Detect which cell encompasses the target text, then output its (x, y) center coordinate. 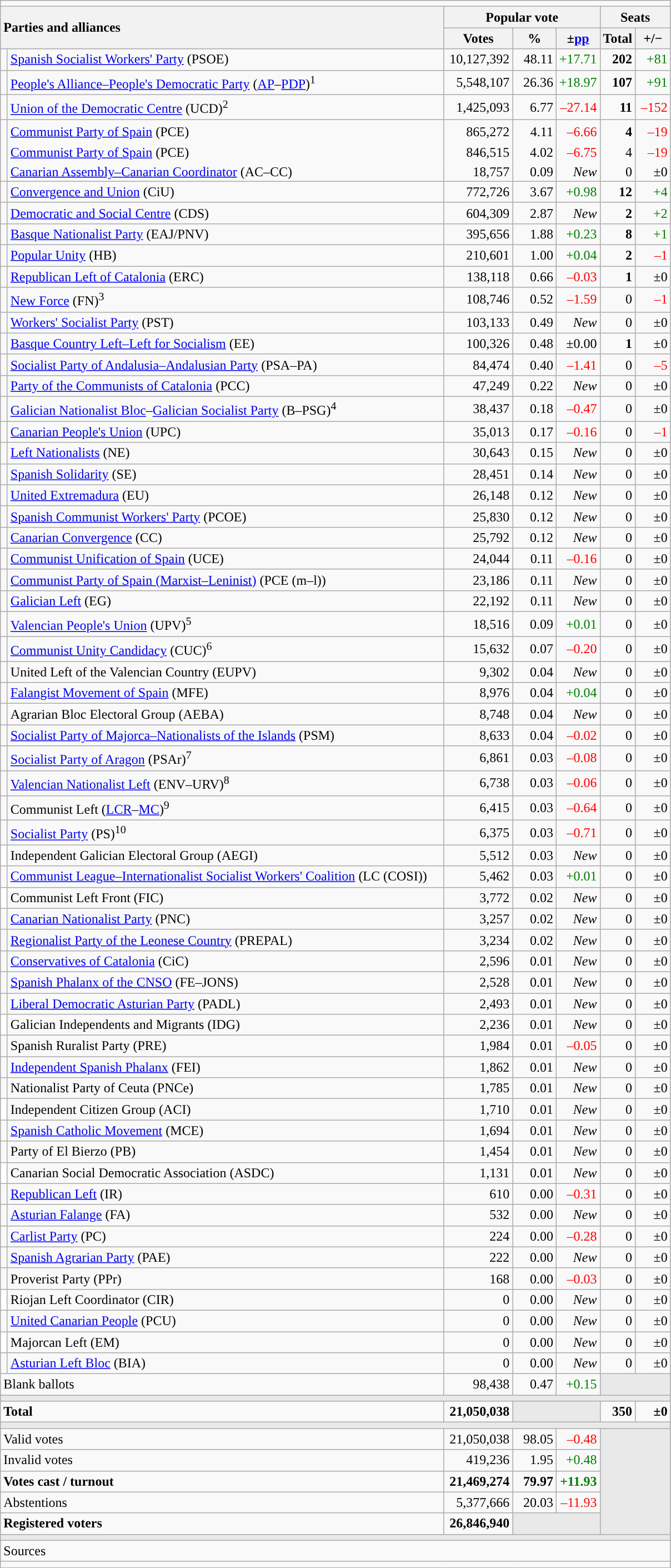
772,726 (478, 192)
138,118 (478, 277)
Socialist Party of Majorca–Nationalists of the Islands (PSM) (226, 735)
6.77 (534, 108)
168 (478, 1278)
Spanish Solidarity (SE) (226, 474)
23,186 (478, 580)
20.03 (534, 1502)
8,748 (478, 714)
Convergence and Union (CiU) (226, 192)
–0.71 (578, 833)
Socialist Party of Aragon (PSAr)7 (226, 758)
Canarian Assembly–Canarian Coordinator (AC–CC) (226, 172)
26.36 (534, 82)
25,792 (478, 537)
1,454 (478, 1152)
2.87 (534, 213)
–152 (653, 108)
Votes (478, 38)
8 (618, 234)
25,830 (478, 516)
532 (478, 1215)
10,127,392 (478, 59)
People's Alliance–People's Democratic Party (AP–PDP)1 (226, 82)
Regionalist Party of the Leonese Country (PREPAL) (226, 940)
6,375 (478, 833)
Independent Galician Electoral Group (AEGI) (226, 855)
0.17 (534, 432)
–1.59 (578, 300)
350 (618, 1412)
5,377,666 (478, 1502)
0.22 (534, 386)
4.02 (534, 153)
1.95 (534, 1460)
Spanish Socialist Workers' Party (PSOE) (226, 59)
Basque Country Left–Left for Socialism (EE) (226, 344)
8,633 (478, 735)
+/− (653, 38)
Communist Unification of Spain (UCE) (226, 559)
Sources (335, 1551)
–0.31 (578, 1194)
Valid votes (222, 1439)
Asturian Falange (FA) (226, 1215)
610 (478, 1194)
–0.08 (578, 758)
98.05 (534, 1439)
1,425,093 (478, 108)
Union of the Democratic Centre (UCD)2 (226, 108)
Communist Left (LCR–MC)9 (226, 808)
2,236 (478, 1025)
6,415 (478, 808)
Conservatives of Catalonia (CiC) (226, 961)
Falangist Movement of Spain (MFE) (226, 693)
12 (618, 192)
+0.48 (578, 1460)
Democratic and Social Centre (CDS) (226, 213)
Galician Independents and Migrants (IDG) (226, 1025)
3.67 (534, 192)
0.40 (534, 365)
8,976 (478, 693)
Spanish Catholic Movement (MCE) (226, 1131)
26,148 (478, 495)
+4 (653, 192)
Carlist Party (PC) (226, 1236)
Liberal Democratic Asturian Party (PADL) (226, 1004)
Valencian Nationalist Left (ENV–URV)8 (226, 783)
0.07 (534, 649)
24,044 (478, 559)
5,548,107 (478, 82)
4.11 (534, 131)
2,528 (478, 982)
6,738 (478, 783)
Canarian Nationalist Party (PNC) (226, 919)
222 (478, 1257)
–0.06 (578, 783)
865,272 (478, 131)
United Extremadura (EU) (226, 495)
–27.14 (578, 108)
Agrarian Bloc Electoral Group (AEBA) (226, 714)
1,710 (478, 1109)
30,643 (478, 453)
+0.98 (578, 192)
Asturian Left Bloc (BIA) (226, 1363)
84,474 (478, 365)
±pp (578, 38)
Communist Unity Candidacy (CUC)6 (226, 649)
3,772 (478, 898)
New Force (FN)3 (226, 300)
+18.97 (578, 82)
38,437 (478, 409)
Valencian People's Union (UPV)5 (226, 625)
47,249 (478, 386)
–11.93 (578, 1502)
–5 (653, 365)
1.00 (534, 255)
Socialist Party of Andalusia–Andalusian Party (PSA–PA) (226, 365)
Spanish Agrarian Party (PAE) (226, 1257)
Popular Unity (HB) (226, 255)
0.49 (534, 322)
103,133 (478, 322)
21,469,274 (478, 1481)
224 (478, 1236)
22,192 (478, 601)
107 (618, 82)
26,846,940 (478, 1524)
–0.05 (578, 1046)
48.11 (534, 59)
604,309 (478, 213)
Independent Citizen Group (ACI) (226, 1109)
Workers' Socialist Party (PST) (226, 322)
0.52 (534, 300)
Seats (635, 17)
Canarian People's Union (UPC) (226, 432)
18,516 (478, 625)
Registered voters (222, 1524)
1,862 (478, 1067)
+11.93 (578, 1481)
Blank ballots (222, 1385)
Party of the Communists of Catalonia (PCC) (226, 386)
Canarian Social Democratic Association (ASDC) (226, 1173)
Basque Nationalist Party (EAJ/PNV) (226, 234)
–6.75 (578, 153)
28,451 (478, 474)
846,515 (478, 153)
210,601 (478, 255)
395,656 (478, 234)
+81 (653, 59)
11 (618, 108)
1,785 (478, 1088)
Nationalist Party of Ceuta (PNCe) (226, 1088)
0.14 (534, 474)
Invalid votes (222, 1460)
United Left of the Valencian Country (EUPV) (226, 672)
Republican Left of Catalonia (ERC) (226, 277)
Votes cast / turnout (222, 1481)
5,512 (478, 855)
9,302 (478, 672)
% (534, 38)
Spanish Phalanx of the CNSO (FE–JONS) (226, 982)
1.88 (534, 234)
3,234 (478, 940)
Republican Left (IR) (226, 1194)
Spanish Communist Workers' Party (PCOE) (226, 516)
0.66 (534, 277)
0.18 (534, 409)
1,694 (478, 1131)
419,236 (478, 1460)
1,984 (478, 1046)
Riojan Left Coordinator (CIR) (226, 1300)
Popular vote (522, 17)
35,013 (478, 432)
6,861 (478, 758)
+17.71 (578, 59)
–0.20 (578, 649)
+2 (653, 213)
Independent Spanish Phalanx (FEI) (226, 1067)
±0.00 (578, 344)
+1 (653, 234)
Party of El Bierzo (PB) (226, 1152)
100,326 (478, 344)
–0.02 (578, 735)
1,131 (478, 1173)
Socialist Party (PS)10 (226, 833)
Parties and alliances (222, 28)
15,632 (478, 649)
Spanish Ruralist Party (PRE) (226, 1046)
2,596 (478, 961)
–0.64 (578, 808)
Left Nationalists (NE) (226, 453)
Majorcan Left (EM) (226, 1342)
5,462 (478, 877)
0.47 (534, 1385)
Galician Left (EG) (226, 601)
202 (618, 59)
+0.23 (578, 234)
2,493 (478, 1004)
108,746 (478, 300)
+91 (653, 82)
Communist Left Front (FIC) (226, 898)
0.48 (534, 344)
–6.66 (578, 131)
–0.48 (578, 1439)
Canarian Convergence (CC) (226, 537)
Proverist Party (PPr) (226, 1278)
Galician Nationalist Bloc–Galician Socialist Party (B–PSG)4 (226, 409)
United Canarian People (PCU) (226, 1321)
Communist Party of Spain (Marxist–Leninist) (PCE (m–l)) (226, 580)
Communist League–Internationalist Socialist Workers' Coalition (LC (COSI)) (226, 877)
3,257 (478, 919)
Abstentions (222, 1502)
98,438 (478, 1385)
18,757 (478, 172)
–0.47 (578, 409)
0.15 (534, 453)
–0.28 (578, 1236)
79.97 (534, 1481)
+0.15 (578, 1385)
–1.41 (578, 365)
